Determine the (x, y) coordinate at the center of the cell enclosing the given text.  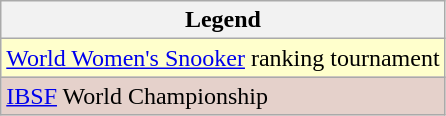
Legend (223, 20)
World Women's Snooker ranking tournament (223, 58)
IBSF World Championship (223, 96)
